Scan for the cell matching the given text and deliver its [X, Y] coordinate at center. 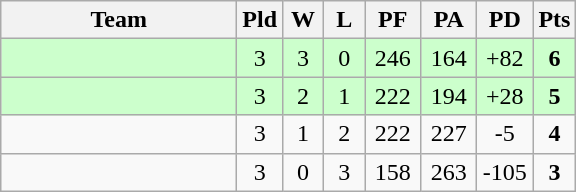
164 [449, 58]
158 [393, 172]
+82 [505, 58]
263 [449, 172]
Team [119, 20]
6 [554, 58]
PF [393, 20]
227 [449, 134]
-5 [505, 134]
L [344, 20]
+28 [505, 96]
4 [554, 134]
W [304, 20]
PD [505, 20]
Pts [554, 20]
194 [449, 96]
-105 [505, 172]
5 [554, 96]
PA [449, 20]
246 [393, 58]
Pld [260, 20]
